Capture the cell that displays the provided text and extract its (X, Y) central coordinate. 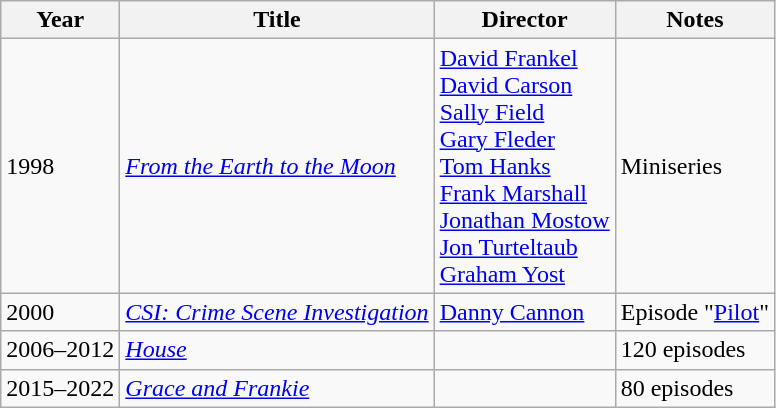
David FrankelDavid CarsonSally FieldGary FlederTom HanksFrank MarshallJonathan MostowJon TurteltaubGraham Yost (524, 166)
Notes (694, 20)
Grace and Frankie (277, 388)
80 episodes (694, 388)
2006–2012 (60, 350)
Year (60, 20)
Title (277, 20)
Danny Cannon (524, 312)
CSI: Crime Scene Investigation (277, 312)
2000 (60, 312)
Director (524, 20)
Episode "Pilot" (694, 312)
120 episodes (694, 350)
Miniseries (694, 166)
2015–2022 (60, 388)
From the Earth to the Moon (277, 166)
House (277, 350)
1998 (60, 166)
